Detect which cell encompasses the target text, then output its (x, y) center coordinate. 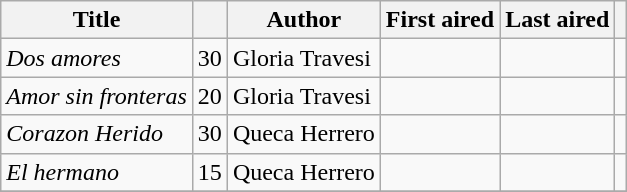
Corazon Herido (97, 134)
First aired (440, 20)
15 (210, 172)
Dos amores (97, 58)
Amor sin fronteras (97, 96)
Author (304, 20)
El hermano (97, 172)
Title (97, 20)
Last aired (558, 20)
20 (210, 96)
